Scan for the cell matching the given text and deliver its (X, Y) coordinate at center. 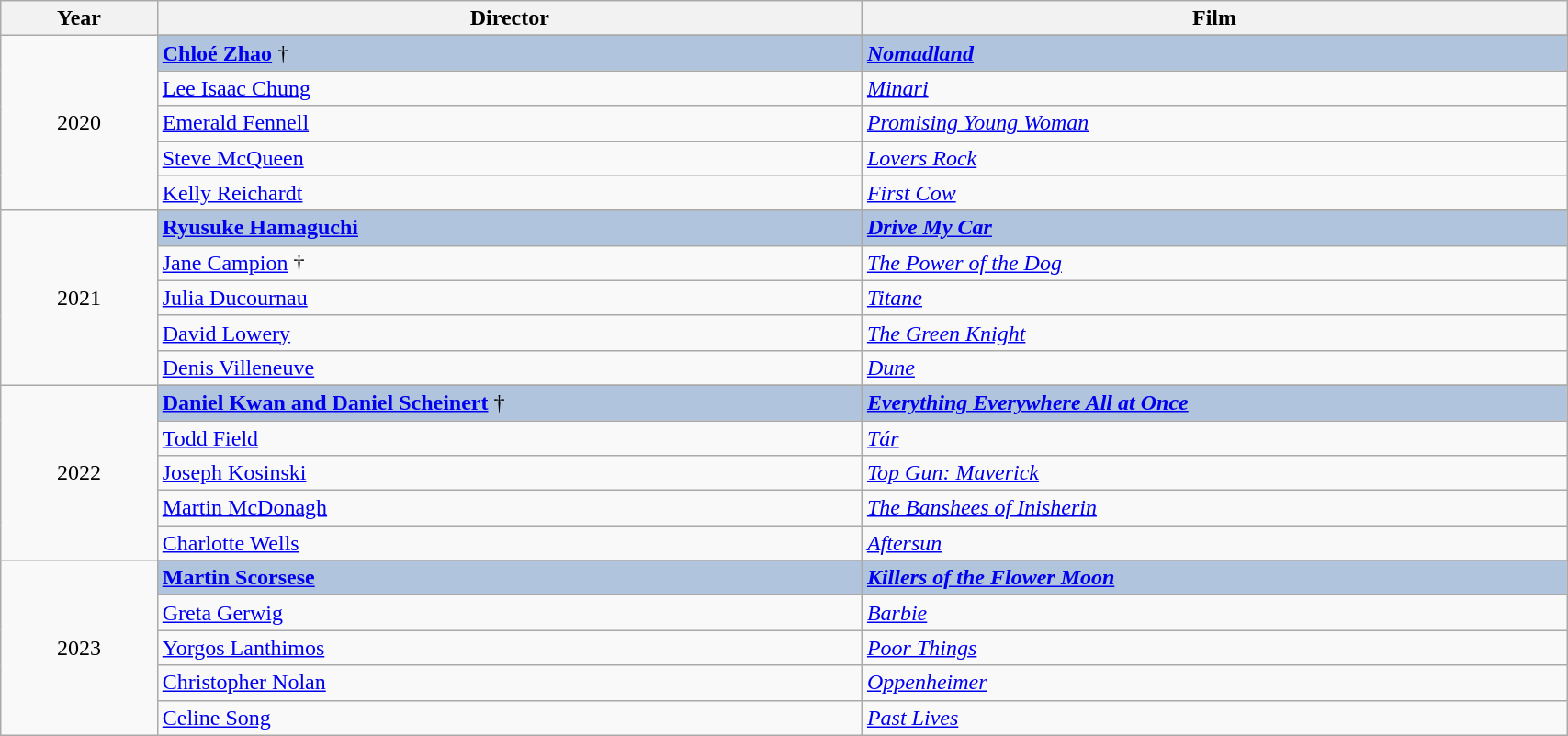
2021 (79, 298)
Top Gun: Maverick (1214, 473)
2023 (79, 648)
Joseph Kosinski (509, 473)
The Power of the Dog (1214, 263)
2022 (79, 472)
Martin McDonagh (509, 508)
Christopher Nolan (509, 683)
Martin Scorsese (509, 578)
Todd Field (509, 438)
Dune (1214, 368)
Oppenheimer (1214, 683)
Daniel Kwan and Daniel Scheinert † (509, 402)
Greta Gerwig (509, 613)
Minari (1214, 88)
The Banshees of Inisherin (1214, 508)
Denis Villeneuve (509, 368)
Titane (1214, 298)
Drive My Car (1214, 228)
Everything Everywhere All at Once (1214, 402)
2020 (79, 123)
Poor Things (1214, 648)
Lee Isaac Chung (509, 88)
Julia Ducournau (509, 298)
Kelly Reichardt (509, 193)
Aftersun (1214, 543)
Charlotte Wells (509, 543)
Film (1214, 18)
Yorgos Lanthimos (509, 648)
Barbie (1214, 613)
Year (79, 18)
Ryusuke Hamaguchi (509, 228)
Steve McQueen (509, 158)
Jane Campion † (509, 263)
Lovers Rock (1214, 158)
Tár (1214, 438)
Celine Song (509, 718)
Killers of the Flower Moon (1214, 578)
Chloé Zhao † (509, 53)
Director (509, 18)
David Lowery (509, 333)
Promising Young Woman (1214, 123)
Nomadland (1214, 53)
Emerald Fennell (509, 123)
Past Lives (1214, 718)
First Cow (1214, 193)
The Green Knight (1214, 333)
